Determine the (x, y) coordinate at the center of the cell enclosing the given text.  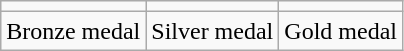
Bronze medal (74, 31)
Gold medal (341, 31)
Silver medal (212, 31)
